Output the (x, y) coordinate of the center of the cell containing the given text.  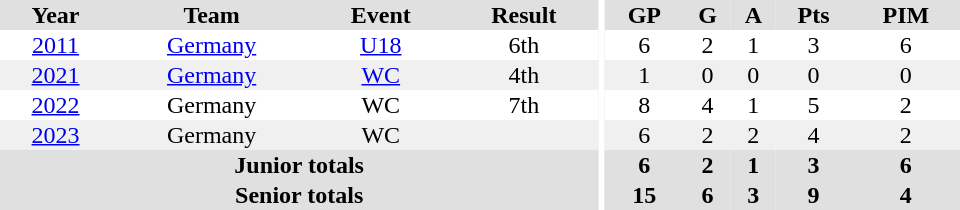
2023 (56, 135)
5 (813, 105)
2022 (56, 105)
Event (380, 15)
Senior totals (299, 195)
2011 (56, 45)
GP (644, 15)
U18 (380, 45)
Year (56, 15)
A (753, 15)
PIM (906, 15)
Result (524, 15)
Team (212, 15)
9 (813, 195)
7th (524, 105)
6th (524, 45)
8 (644, 105)
Pts (813, 15)
Junior totals (299, 165)
2021 (56, 75)
4th (524, 75)
G (708, 15)
15 (644, 195)
